Return the (x, y) coordinate for the center point of the cell that contains the specified text.  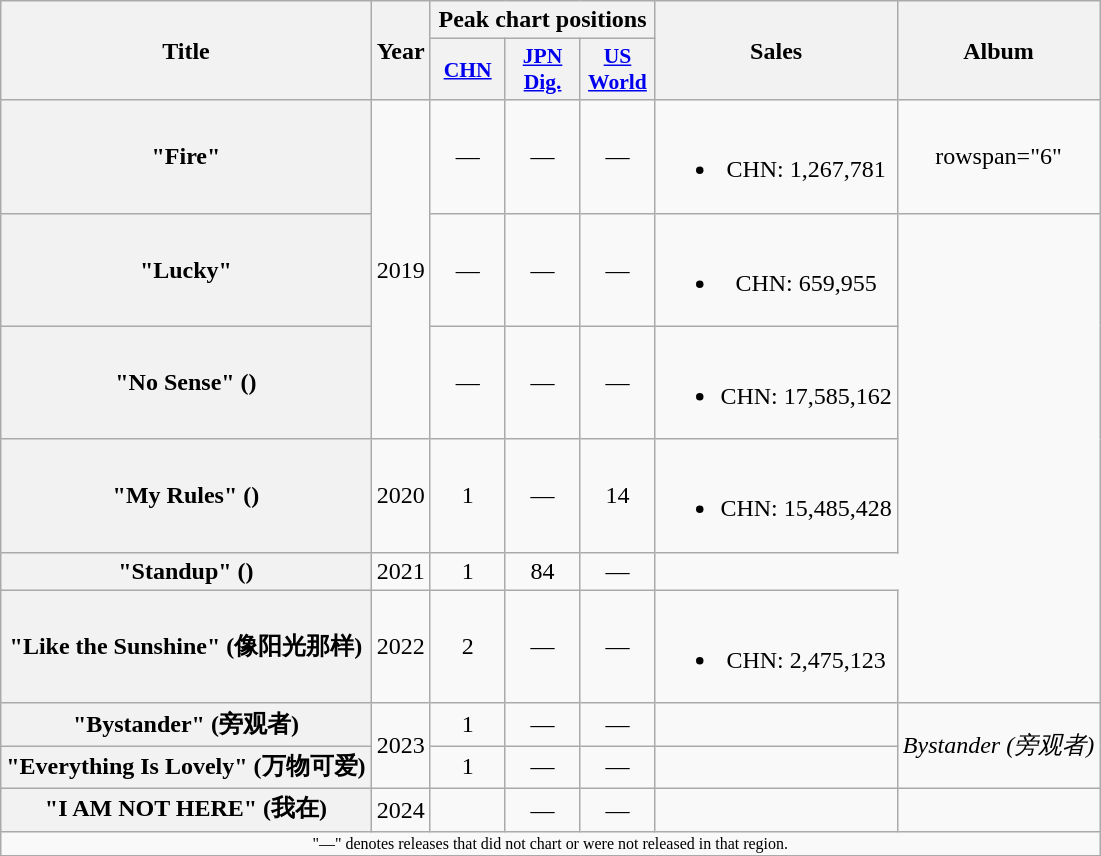
2024 (400, 810)
CHN: 17,585,162 (776, 382)
Peak chart positions (542, 20)
"—" denotes releases that did not chart or were not released in that region. (550, 843)
"Everything Is Lovely" (万物可爱) (186, 768)
rowspan="6" (998, 156)
CHN (468, 70)
2019 (400, 270)
Year (400, 50)
"Like the Sunshine" (像阳光那样) (186, 646)
Bystander (旁观者) (998, 746)
CHN: 659,955 (776, 270)
84 (542, 571)
14 (618, 496)
"I AM NOT HERE" (我在) (186, 810)
"Standup" () (186, 571)
"Fire" (186, 156)
CHN: 1,267,781 (776, 156)
"No Sense" () (186, 382)
CHN: 2,475,123 (776, 646)
US World (618, 70)
"Bystander" (旁观者) (186, 724)
Title (186, 50)
"My Rules" () (186, 496)
Album (998, 50)
2022 (400, 646)
2 (468, 646)
2021 (400, 571)
Sales (776, 50)
2020 (400, 496)
"Lucky" (186, 270)
CHN: 15,485,428 (776, 496)
2023 (400, 746)
JPN Dig. (542, 70)
